Locate the cell with the specified text and output its (X, Y) center coordinate. 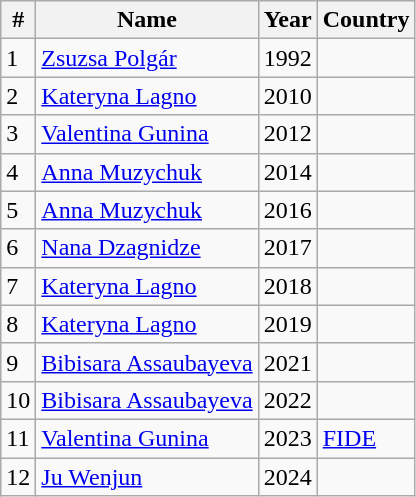
Ju Wenjun (147, 477)
10 (18, 400)
1 (18, 58)
8 (18, 324)
FIDE (366, 438)
Name (147, 20)
2024 (288, 477)
3 (18, 134)
2016 (288, 210)
2010 (288, 96)
Country (366, 20)
9 (18, 362)
5 (18, 210)
12 (18, 477)
2019 (288, 324)
11 (18, 438)
2 (18, 96)
2022 (288, 400)
2023 (288, 438)
Year (288, 20)
Nana Dzagnidze (147, 248)
2021 (288, 362)
7 (18, 286)
# (18, 20)
2017 (288, 248)
4 (18, 172)
Zsuzsa Polgár (147, 58)
2018 (288, 286)
6 (18, 248)
2012 (288, 134)
2014 (288, 172)
1992 (288, 58)
